Extract the (X, Y) coordinate from the center of the cell holding the provided text.  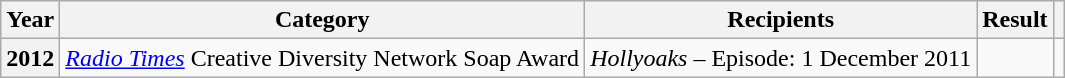
Recipients (781, 20)
Year (30, 20)
Hollyoaks – Episode: 1 December 2011 (781, 58)
Result (1015, 20)
Category (322, 20)
Radio Times Creative Diversity Network Soap Award (322, 58)
2012 (30, 58)
